Return the (x, y) coordinate for the center point of the cell that contains the specified text.  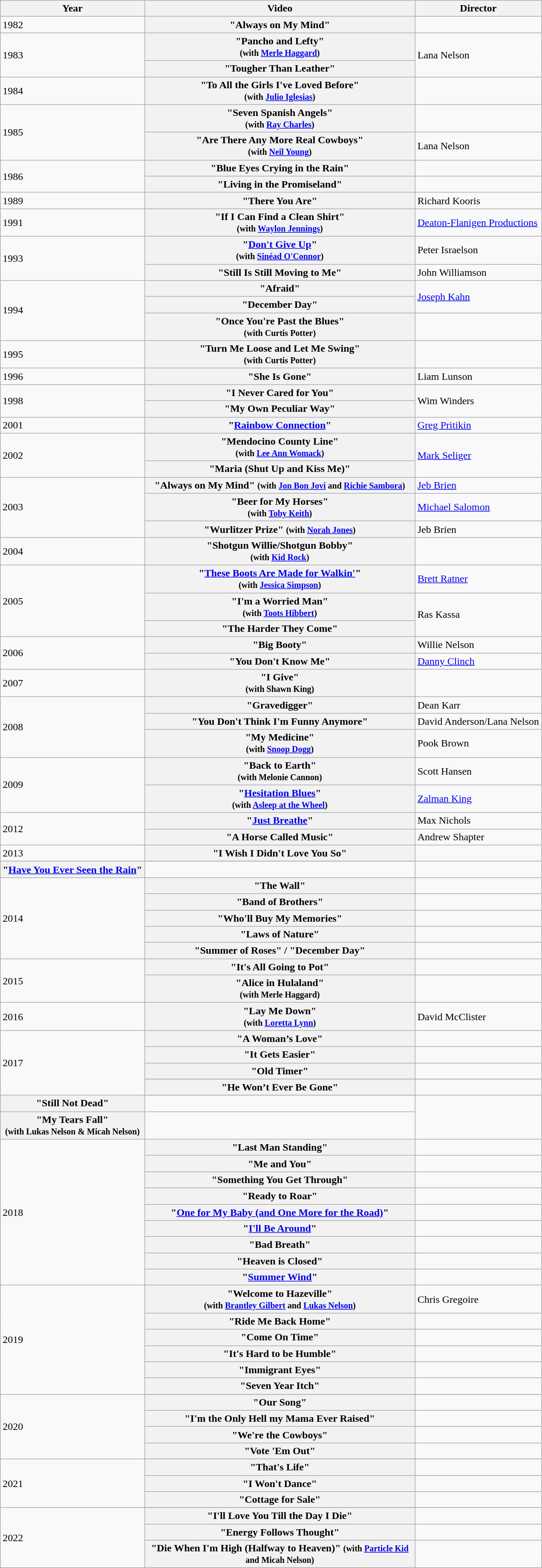
"Laws of Nature" (280, 934)
"My Own Peculiar Way" (280, 409)
"That's Life" (280, 1467)
"Always on My Mind" (with Jon Bon Jovi and Richie Sambora) (280, 485)
"Heaven is Closed" (280, 1261)
David McClister (478, 1016)
"Beer for My Horses" (with Toby Keith) (280, 507)
"Have You Ever Seen the Rain" (72, 869)
Zalman King (478, 799)
"Shotgun Willie/Shotgun Bobby" (with Kid Rock) (280, 551)
"Tougher Than Leather" (280, 69)
"A Horse Called Music" (280, 837)
"Welcome to Hazeville" (with Brantley Gilbert and Lukas Nelson) (280, 1299)
"Vote 'Em Out" (280, 1451)
"I Never Cared for You" (280, 393)
"I Give" (with Shawn King) (280, 683)
"I'm a Worried Man" (with Toots Hibbert) (280, 606)
"Don't Give Up" (with Sinéad O'Connor) (280, 250)
"I Wish I Didn't Love You So" (280, 853)
"If I Can Find a Clean Shirt" (with Waylon Jennings) (280, 223)
"I Won't Dance" (280, 1483)
2021 (72, 1483)
"You Don't Know Me" (280, 661)
Michael Salomon (478, 507)
Greg Pritikin (478, 425)
2020 (72, 1426)
"Back to Earth" (with Melonie Cannon) (280, 771)
"Hesitation Blues" (with Asleep at the Wheel) (280, 799)
2022 (72, 1538)
1985 (72, 132)
"I'm the Only Hell my Mama Ever Raised" (280, 1418)
"Immigrant Eyes" (280, 1370)
Brett Ratner (478, 579)
2009 (72, 785)
1986 (72, 176)
"The Wall" (280, 885)
Max Nichols (478, 821)
Deaton-Flanigen Productions (478, 223)
"Me and You" (280, 1163)
"She Is Gone" (280, 376)
2006 (72, 653)
1984 (72, 90)
2007 (72, 683)
"Still Is Still Moving to Me" (280, 272)
2014 (72, 918)
1996 (72, 376)
"Come On Time" (280, 1337)
"December Day" (280, 305)
"Gravedigger" (280, 705)
"Wurlitzer Prize" (with Norah Jones) (280, 529)
2012 (72, 829)
Mark Seliger (478, 455)
2013 (72, 853)
2001 (72, 425)
2015 (72, 981)
Director (478, 9)
"Who'll Buy My Memories" (280, 918)
1994 (72, 310)
"Old Timer" (280, 1071)
1983 (72, 55)
1991 (72, 223)
Pook Brown (478, 743)
2019 (72, 1339)
"Still Not Dead" (72, 1103)
David Anderson/Lana Nelson (478, 721)
Liam Lunson (478, 376)
"Band of Brothers" (280, 902)
"Maria (Shut Up and Kiss Me)" (280, 469)
"Our Song" (280, 1402)
"Just Breathe" (280, 821)
"I'll Be Around" (280, 1229)
"Mendocino County Line" (with Lee Ann Womack) (280, 447)
1998 (72, 401)
"It Gets Easier" (280, 1055)
"Last Man Standing" (280, 1147)
"Die When I'm High (Halfway to Heaven)" (with Particle Kid and Micah Nelson) (280, 1554)
"Always on My Mind" (280, 25)
"Turn Me Loose and Let Me Swing" (with Curtis Potter) (280, 355)
Danny Clinch (478, 661)
"The Harder They Come" (280, 629)
"Lay Me Down" (with Loretta Lynn) (280, 1016)
"It's All Going to Pot" (280, 967)
"Something You Get Through" (280, 1180)
"Blue Eyes Crying in the Rain" (280, 168)
"My Tears Fall" (with Lukas Nelson & Micah Nelson) (72, 1125)
Video (280, 9)
"My Medicine" (with Snoop Dogg) (280, 743)
"Seven Year Itch" (280, 1386)
"You Don't Think I'm Funny Anymore" (280, 721)
"Ready to Roar" (280, 1196)
Richard Kooris (478, 200)
"I'll Love You Till the Day I Die" (280, 1516)
Chris Gregoire (478, 1299)
"Are There Any More Real Cowboys" (with Neil Young) (280, 146)
1989 (72, 200)
2005 (72, 601)
Wim Winders (478, 401)
"Summer of Roses" / "December Day" (280, 951)
"Ride Me Back Home" (280, 1321)
2003 (72, 507)
Joseph Kahn (478, 297)
"Big Booty" (280, 645)
2017 (72, 1063)
"One for My Baby (and One More for the Road)" (280, 1212)
"Seven Spanish Angels" (with Ray Charles) (280, 119)
2008 (72, 727)
Dean Karr (478, 705)
1982 (72, 25)
"To All the Girls I've Loved Before" (with Julio Iglesias) (280, 90)
"A Woman’s Love" (280, 1039)
2018 (72, 1212)
Scott Hansen (478, 771)
"We're the Cowboys" (280, 1435)
"It's Hard to be Humble" (280, 1354)
"Once You're Past the Blues" (with Curtis Potter) (280, 327)
"Rainbow Connection" (280, 425)
1993 (72, 258)
"Cottage for Sale" (280, 1500)
"He Won’t Ever Be Gone" (280, 1087)
"Summer Wind" (280, 1277)
2016 (72, 1016)
1995 (72, 355)
"Pancho and Lefty" (with Merle Haggard) (280, 47)
"Afraid" (280, 289)
"These Boots Are Made for Walkin'" (with Jessica Simpson) (280, 579)
"Bad Breath" (280, 1245)
John Williamson (478, 272)
Andrew Shapter (478, 837)
"Living in the Promiseland" (280, 184)
Year (72, 9)
2002 (72, 455)
Peter Israelson (478, 250)
Willie Nelson (478, 645)
Ras Kassa (478, 615)
"There You Are" (280, 200)
"Energy Follows Thought" (280, 1532)
"Alice in Hulaland" (with Merle Haggard) (280, 989)
2004 (72, 551)
